Return [x, y] of the center of cell containing provided text 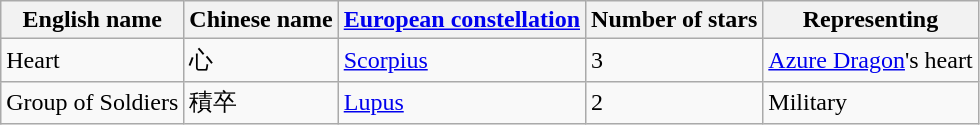
Scorpius [462, 60]
English name [92, 20]
Heart [92, 60]
Representing [870, 20]
European constellation [462, 20]
Lupus [462, 102]
心 [261, 60]
Group of Soldiers [92, 102]
2 [674, 102]
3 [674, 60]
Military [870, 102]
積卒 [261, 102]
Number of stars [674, 20]
Chinese name [261, 20]
Azure Dragon's heart [870, 60]
